Detect which cell encompasses the target text, then output its (x, y) center coordinate. 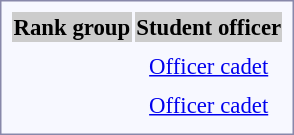
Student officer (209, 27)
Rank group (72, 27)
